Search for the cell housing the specified text and yield its [X, Y] center coordinate. 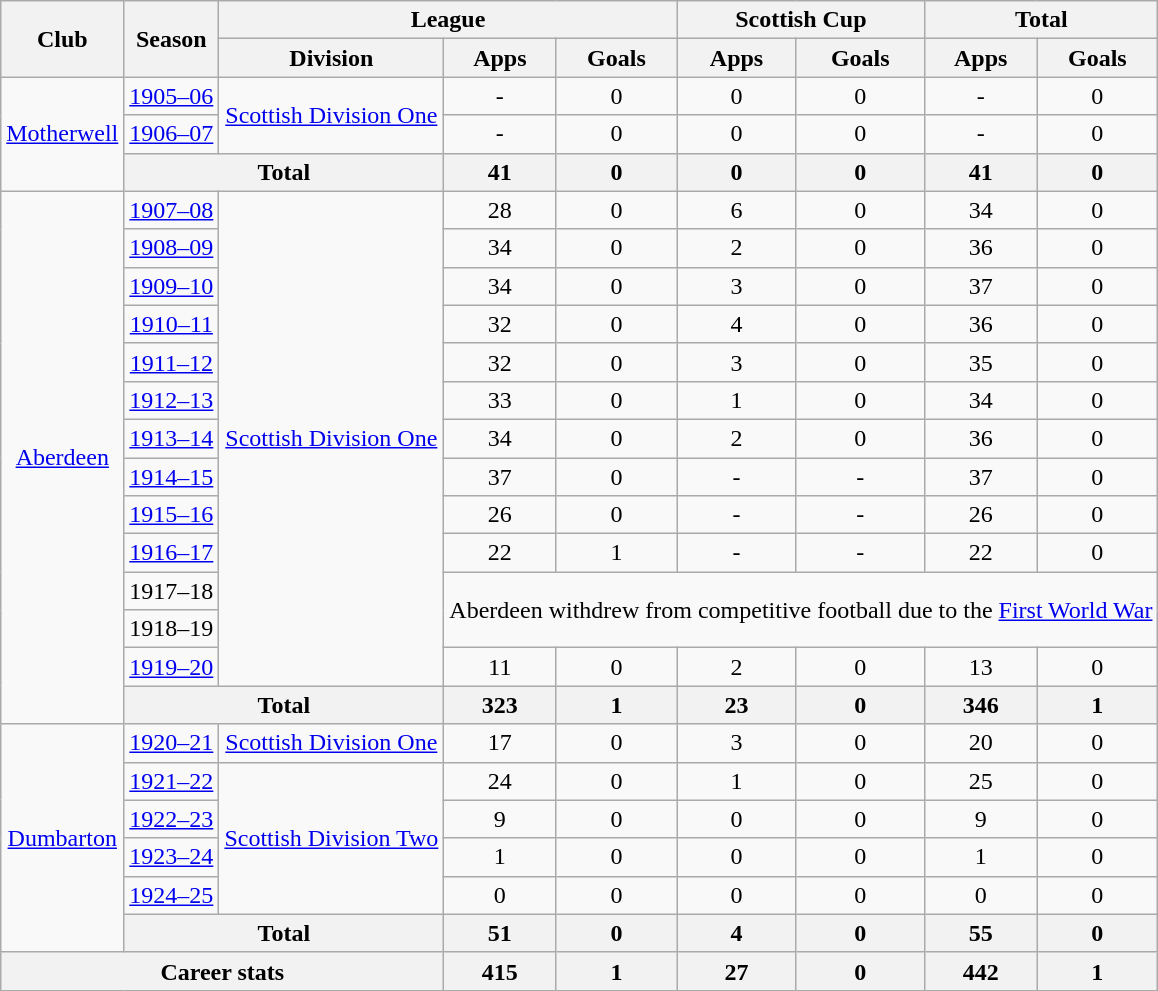
1917–18 [172, 591]
55 [981, 933]
1919–20 [172, 667]
24 [500, 781]
442 [981, 971]
11 [500, 667]
1916–17 [172, 553]
1915–16 [172, 515]
Career stats [222, 971]
1914–15 [172, 477]
323 [500, 705]
Season [172, 39]
Club [62, 39]
17 [500, 743]
1905–06 [172, 96]
1912–13 [172, 400]
1909–10 [172, 286]
Dumbarton [62, 838]
1918–19 [172, 629]
1907–08 [172, 210]
Scottish Cup [801, 20]
25 [981, 781]
1906–07 [172, 134]
35 [981, 362]
Motherwell [62, 134]
1924–25 [172, 895]
23 [736, 705]
27 [736, 971]
1921–22 [172, 781]
20 [981, 743]
League [448, 20]
6 [736, 210]
Aberdeen withdrew from competitive football due to the First World War [801, 610]
346 [981, 705]
Scottish Division Two [332, 838]
51 [500, 933]
1913–14 [172, 438]
1910–11 [172, 324]
1908–09 [172, 248]
Aberdeen [62, 458]
1923–24 [172, 857]
415 [500, 971]
28 [500, 210]
33 [500, 400]
13 [981, 667]
1922–23 [172, 819]
Division [332, 58]
1920–21 [172, 743]
1911–12 [172, 362]
